Pinpoint the cell where the given text exists, returning its (x, y) midpoint coordinate. 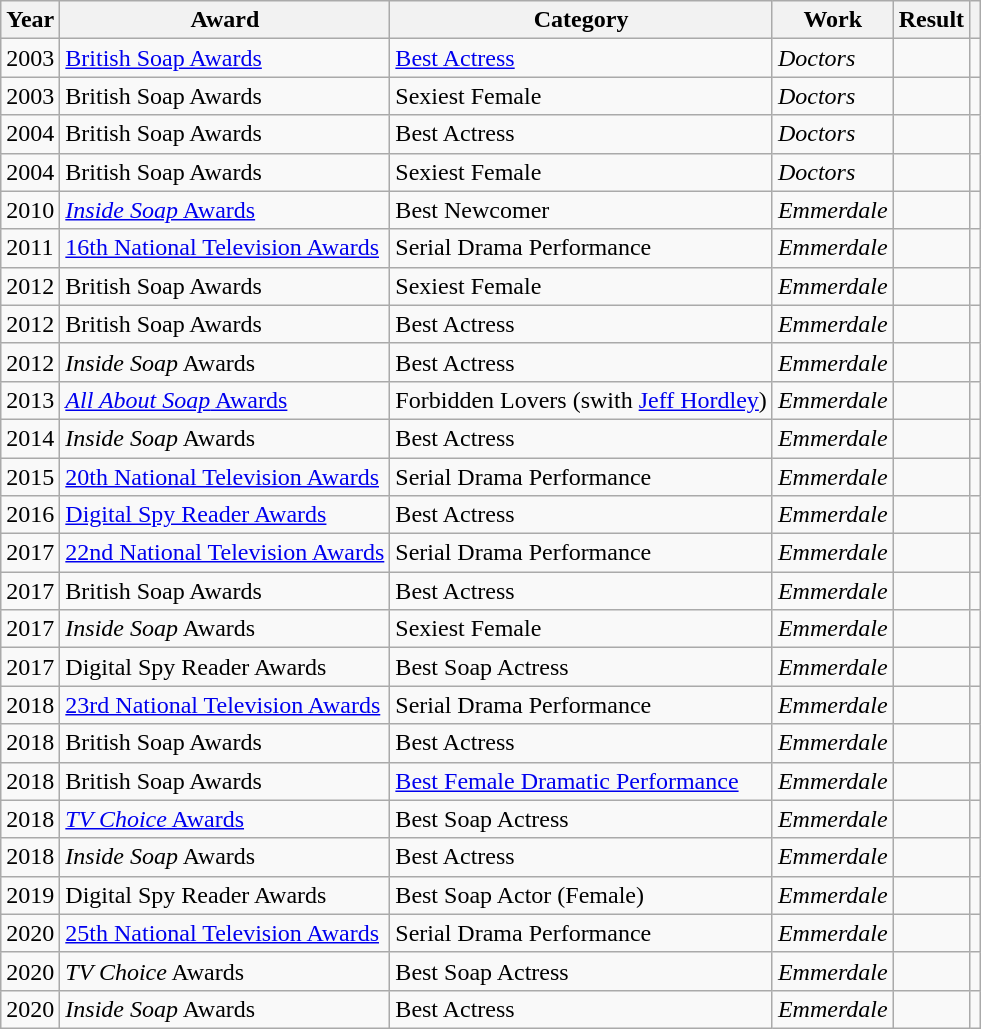
2019 (30, 895)
Best Newcomer (582, 210)
Category (582, 20)
23rd National Television Awards (225, 705)
Forbidden Lovers (swith Jeff Hordley) (582, 400)
16th National Television Awards (225, 248)
2016 (30, 515)
20th National Television Awards (225, 477)
2015 (30, 477)
2013 (30, 400)
All About Soap Awards (225, 400)
22nd National Television Awards (225, 553)
Best Female Dramatic Performance (582, 781)
Result (931, 20)
2010 (30, 210)
Work (832, 20)
Best Soap Actor (Female) (582, 895)
Award (225, 20)
Year (30, 20)
2011 (30, 248)
2014 (30, 438)
25th National Television Awards (225, 933)
